Return [x, y] of the center of cell containing provided text 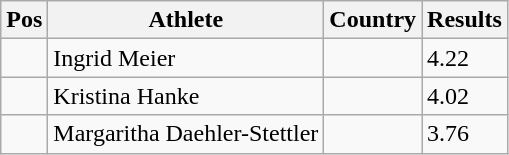
Ingrid Meier [186, 58]
4.02 [465, 96]
Kristina Hanke [186, 96]
Results [465, 20]
Margaritha Daehler-Stettler [186, 134]
3.76 [465, 134]
4.22 [465, 58]
Country [373, 20]
Pos [24, 20]
Athlete [186, 20]
